Identify which cell holds the provided text, then report its [X, Y] central coordinate. 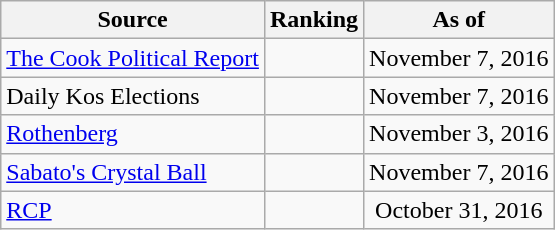
Daily Kos Elections [133, 96]
Source [133, 20]
RCP [133, 210]
Sabato's Crystal Ball [133, 172]
The Cook Political Report [133, 58]
As of [459, 20]
Rothenberg [133, 134]
November 3, 2016 [459, 134]
Ranking [314, 20]
October 31, 2016 [459, 210]
